Capture the cell that displays the provided text and extract its [x, y] central coordinate. 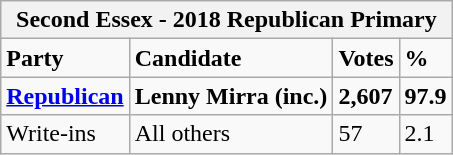
2.1 [426, 134]
57 [366, 134]
Republican [65, 96]
All others [231, 134]
Candidate [231, 58]
% [426, 58]
Write-ins [65, 134]
2,607 [366, 96]
Lenny Mirra (inc.) [231, 96]
97.9 [426, 96]
Party [65, 58]
Second Essex - 2018 Republican Primary [226, 20]
Votes [366, 58]
